Search for the cell housing the specified text and yield its [x, y] center coordinate. 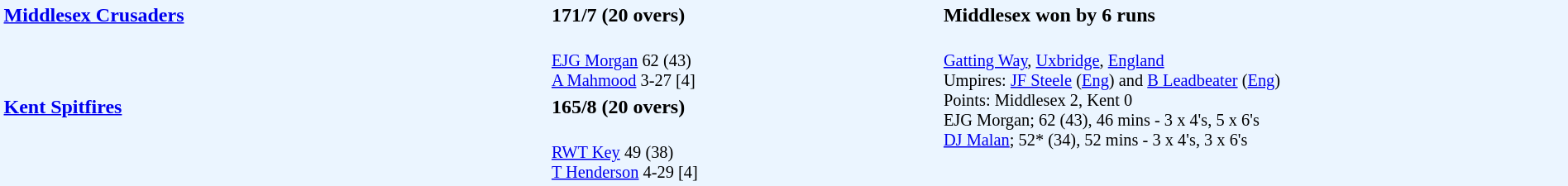
RWT Key 49 (38) T Henderson 4-29 [4] [744, 152]
165/8 (20 overs) [744, 107]
Middlesex Crusaders [275, 47]
EJG Morgan 62 (43) A Mahmood 3-27 [4] [744, 61]
Middlesex won by 6 runs [1254, 15]
171/7 (20 overs) [744, 15]
Kent Spitfires [275, 139]
